Detect which cell encompasses the target text, then output its [x, y] center coordinate. 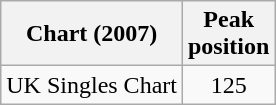
Chart (2007) [92, 34]
125 [228, 85]
UK Singles Chart [92, 85]
Peakposition [228, 34]
